Detect which cell encompasses the target text, then output its (x, y) center coordinate. 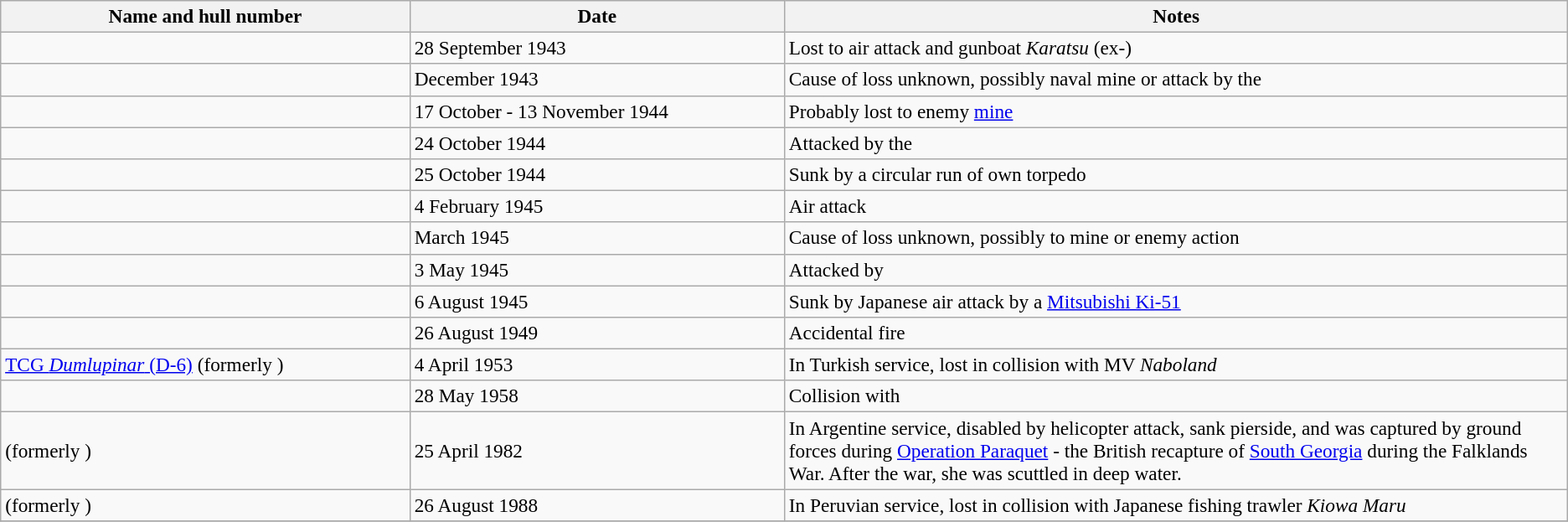
26 August 1949 (596, 333)
4 April 1953 (596, 364)
25 April 1982 (596, 450)
28 May 1958 (596, 396)
17 October - 13 November 1944 (596, 111)
Accidental fire (1176, 333)
Cause of loss unknown, possibly to mine or enemy action (1176, 238)
6 August 1945 (596, 301)
March 1945 (596, 238)
Name and hull number (206, 16)
Notes (1176, 16)
In Peruvian service, lost in collision with Japanese fishing trawler Kiowa Maru (1176, 504)
25 October 1944 (596, 174)
In Turkish service, lost in collision with MV Naboland (1176, 364)
Probably lost to enemy mine (1176, 111)
4 February 1945 (596, 206)
Cause of loss unknown, possibly naval mine or attack by the (1176, 80)
TCG Dumlupinar (D-6) (formerly ) (206, 364)
Attacked by (1176, 270)
Sunk by Japanese air attack by a Mitsubishi Ki-51 (1176, 301)
3 May 1945 (596, 270)
Attacked by the (1176, 142)
28 September 1943 (596, 48)
Date (596, 16)
Air attack (1176, 206)
24 October 1944 (596, 142)
Sunk by a circular run of own torpedo (1176, 174)
Collision with (1176, 396)
Lost to air attack and gunboat Karatsu (ex-) (1176, 48)
December 1943 (596, 80)
26 August 1988 (596, 504)
